Return the [x, y] coordinate for the center point of the cell that contains the specified text.  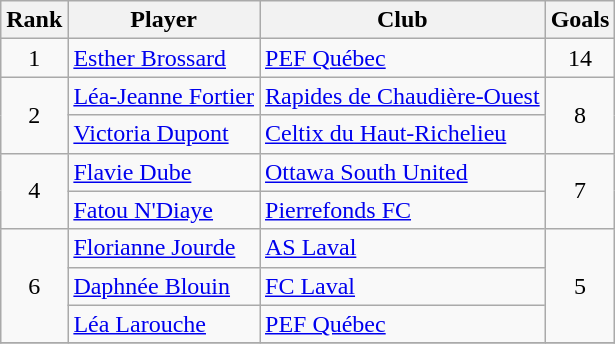
Club [403, 20]
Flavie Dube [164, 172]
Celtix du Haut-Richelieu [403, 134]
7 [580, 191]
2 [34, 115]
Fatou N'Diaye [164, 210]
Pierrefonds FC [403, 210]
Ottawa South United [403, 172]
8 [580, 115]
1 [34, 58]
14 [580, 58]
Victoria Dupont [164, 134]
AS Laval [403, 248]
Esther Brossard [164, 58]
5 [580, 286]
Goals [580, 20]
Léa Larouche [164, 324]
FC Laval [403, 286]
Daphnée Blouin [164, 286]
4 [34, 191]
Player [164, 20]
6 [34, 286]
Léa-Jeanne Fortier [164, 96]
Florianne Jourde [164, 248]
Rapides de Chaudière-Ouest [403, 96]
Rank [34, 20]
